Locate the cell with the specified text and output its [X, Y] center coordinate. 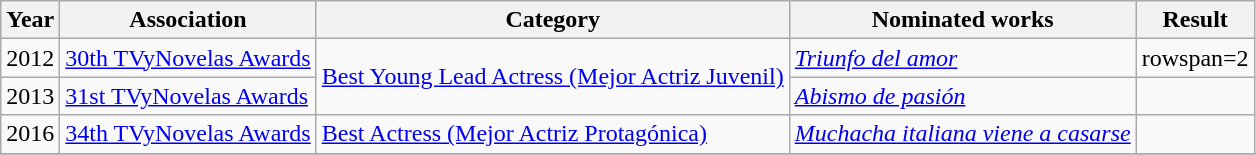
Triunfo del amor [962, 58]
Muchacha italiana viene a casarse [962, 134]
Best Young Lead Actress (Mejor Actriz Juvenil) [552, 77]
Best Actress (Mejor Actriz Protagónica) [552, 134]
2016 [30, 134]
2012 [30, 58]
rowspan=2 [1195, 58]
30th TVyNovelas Awards [188, 58]
Category [552, 20]
34th TVyNovelas Awards [188, 134]
2013 [30, 96]
Year [30, 20]
31st TVyNovelas Awards [188, 96]
Abismo de pasión [962, 96]
Association [188, 20]
Nominated works [962, 20]
Result [1195, 20]
